Output the [X, Y] coordinate of the center of the cell containing the given text.  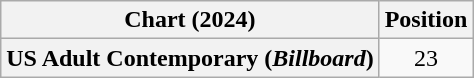
US Adult Contemporary (Billboard) [190, 58]
Position [426, 20]
23 [426, 58]
Chart (2024) [190, 20]
